Extract the [X, Y] coordinate from the center of the cell holding the provided text.  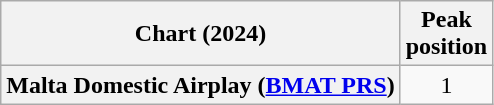
Peakposition [446, 34]
Malta Domestic Airplay (BMAT PRS) [200, 85]
Chart (2024) [200, 34]
1 [446, 85]
